Pinpoint the cell where the given text exists, returning its [x, y] midpoint coordinate. 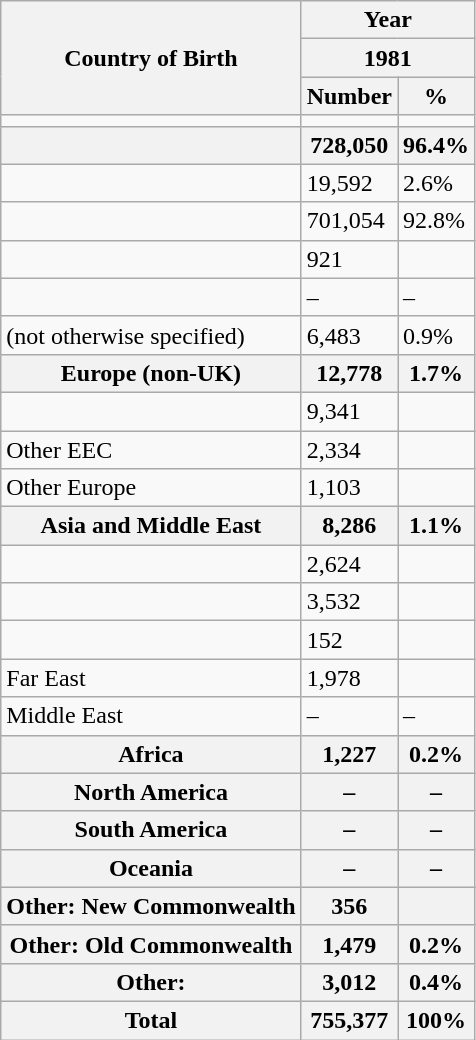
755,377 [349, 1020]
South America [151, 830]
2,624 [349, 564]
North America [151, 792]
Year [388, 20]
Total [151, 1020]
0.4% [436, 982]
0.9% [436, 335]
2,334 [349, 449]
(not otherwise specified) [151, 335]
Europe (non-UK) [151, 373]
1,103 [349, 488]
1,479 [349, 944]
1981 [388, 58]
Africa [151, 754]
921 [349, 259]
Far East [151, 678]
356 [349, 906]
3,012 [349, 982]
Oceania [151, 868]
Number [349, 96]
728,050 [349, 145]
100% [436, 1020]
1,978 [349, 678]
Asia and Middle East [151, 526]
Middle East [151, 716]
96.4% [436, 145]
1.7% [436, 373]
19,592 [349, 183]
12,778 [349, 373]
% [436, 96]
Other: New Commonwealth [151, 906]
701,054 [349, 221]
Other: [151, 982]
1,227 [349, 754]
9,341 [349, 411]
152 [349, 640]
Other Europe [151, 488]
Other EEC [151, 449]
Other: Old Commonwealth [151, 944]
92.8% [436, 221]
8,286 [349, 526]
Country of Birth [151, 58]
6,483 [349, 335]
1.1% [436, 526]
3,532 [349, 602]
2.6% [436, 183]
